Pinpoint the cell where the given text exists, returning its [X, Y] midpoint coordinate. 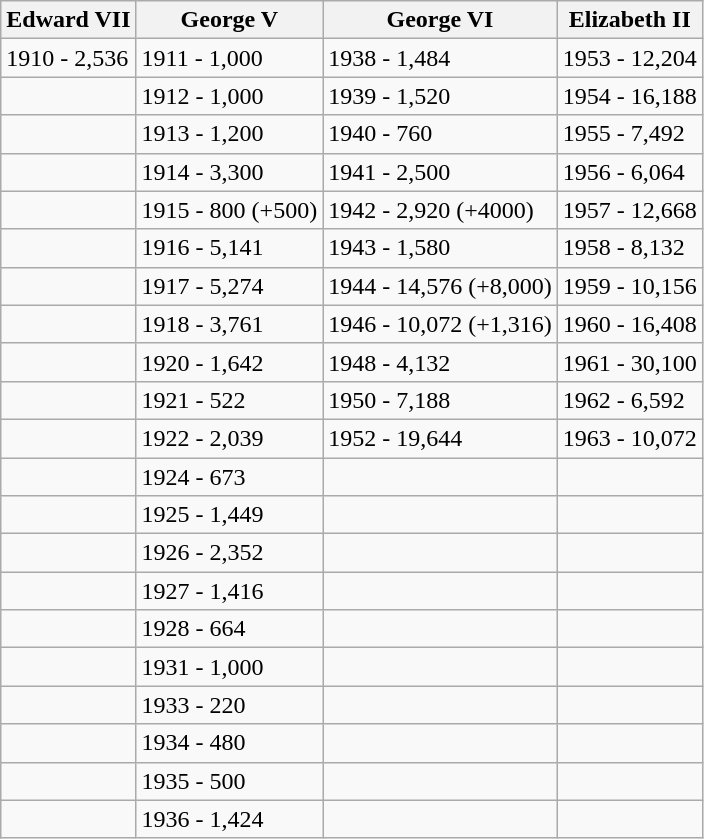
1938 - 1,484 [440, 58]
1962 - 6,592 [630, 400]
1914 - 3,300 [230, 172]
1963 - 10,072 [630, 438]
1956 - 6,064 [630, 172]
1910 - 2,536 [68, 58]
1921 - 522 [230, 400]
1925 - 1,449 [230, 515]
1927 - 1,416 [230, 591]
1943 - 1,580 [440, 248]
1950 - 7,188 [440, 400]
1961 - 30,100 [630, 362]
1953 - 12,204 [630, 58]
George V [230, 20]
1916 - 5,141 [230, 248]
1941 - 2,500 [440, 172]
1954 - 16,188 [630, 96]
1952 - 19,644 [440, 438]
1948 - 4,132 [440, 362]
1924 - 673 [230, 477]
1926 - 2,352 [230, 553]
1955 - 7,492 [630, 134]
1920 - 1,642 [230, 362]
1958 - 8,132 [630, 248]
1931 - 1,000 [230, 667]
1911 - 1,000 [230, 58]
1957 - 12,668 [630, 210]
1913 - 1,200 [230, 134]
1928 - 664 [230, 629]
1934 - 480 [230, 743]
1922 - 2,039 [230, 438]
1942 - 2,920 (+4000) [440, 210]
1946 - 10,072 (+1,316) [440, 324]
1959 - 10,156 [630, 286]
Edward VII [68, 20]
1917 - 5,274 [230, 286]
1915 - 800 (+500) [230, 210]
Elizabeth II [630, 20]
George VI [440, 20]
1935 - 500 [230, 781]
1960 - 16,408 [630, 324]
1939 - 1,520 [440, 96]
1933 - 220 [230, 705]
1912 - 1,000 [230, 96]
1940 - 760 [440, 134]
1936 - 1,424 [230, 819]
1918 - 3,761 [230, 324]
1944 - 14,576 (+8,000) [440, 286]
